From the cell containing the given text, extract its center point as [x, y] coordinate. 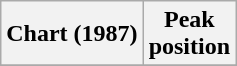
Chart (1987) [72, 34]
Peak position [189, 34]
